Identify which cell holds the provided text, then report its [x, y] central coordinate. 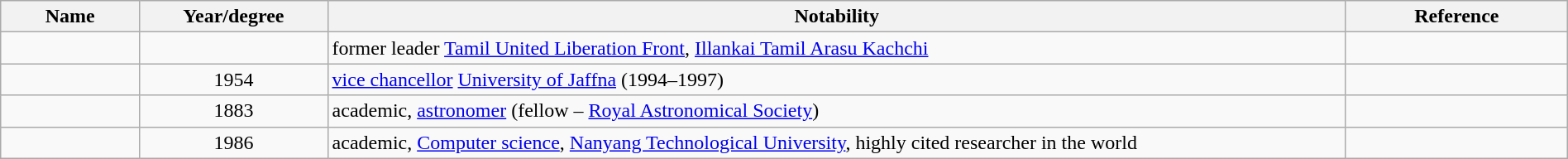
vice chancellor University of Jaffna (1994–1997) [837, 79]
Name [70, 17]
academic, astronomer (fellow – Royal Astronomical Society) [837, 111]
1954 [233, 79]
Notability [837, 17]
Year/degree [233, 17]
former leader Tamil United Liberation Front, Illankai Tamil Arasu Kachchi [837, 48]
1883 [233, 111]
academic, Computer science, Nanyang Technological University, highly cited researcher in the world [837, 142]
1986 [233, 142]
Reference [1456, 17]
